For the text-containing cell, return its midpoint in (X, Y) coordinate format. 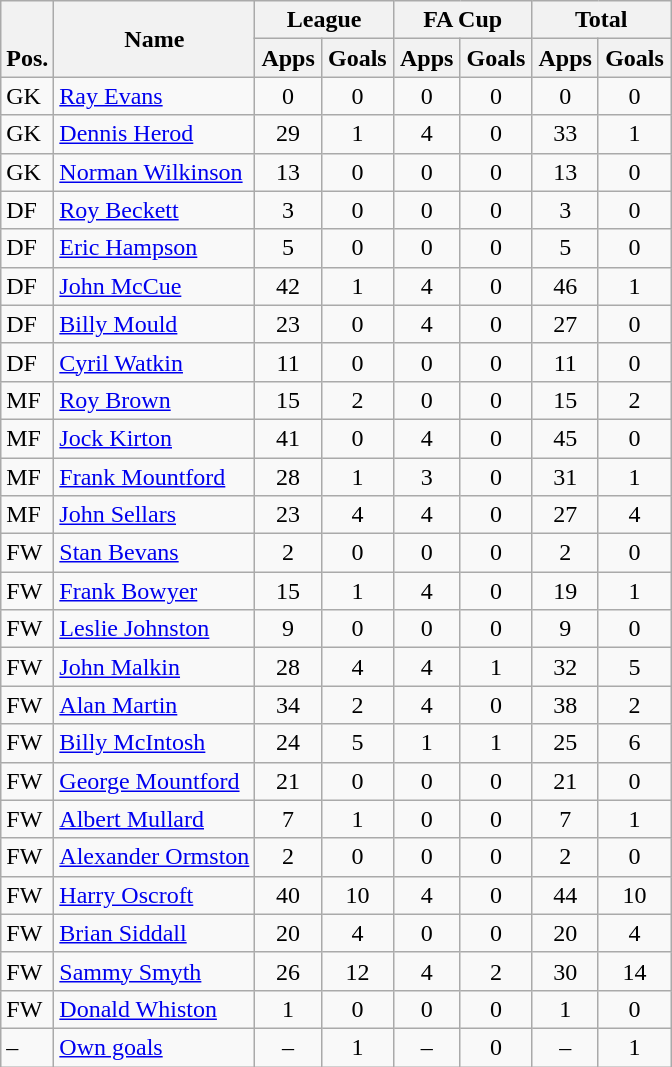
Total (602, 20)
John Sellars (154, 515)
30 (566, 971)
42 (288, 286)
32 (566, 667)
41 (288, 438)
John McCue (154, 286)
League (324, 20)
Albert Mullard (154, 819)
Alexander Ormston (154, 857)
33 (566, 134)
26 (288, 971)
Cyril Watkin (154, 362)
Billy Mould (154, 324)
19 (566, 591)
Leslie Johnston (154, 629)
Pos. (28, 39)
Brian Siddall (154, 933)
Stan Bevans (154, 553)
Ray Evans (154, 96)
46 (566, 286)
Frank Mountford (154, 477)
Jock Kirton (154, 438)
Eric Hampson (154, 248)
45 (566, 438)
George Mountford (154, 781)
Billy McIntosh (154, 743)
Alan Martin (154, 705)
44 (566, 895)
31 (566, 477)
38 (566, 705)
6 (634, 743)
25 (566, 743)
14 (634, 971)
Roy Beckett (154, 210)
29 (288, 134)
Own goals (154, 1047)
Norman Wilkinson (154, 172)
John Malkin (154, 667)
12 (357, 971)
Harry Oscroft (154, 895)
FA Cup (462, 20)
Dennis Herod (154, 134)
Roy Brown (154, 400)
Donald Whiston (154, 1009)
Name (154, 39)
40 (288, 895)
24 (288, 743)
34 (288, 705)
Sammy Smyth (154, 971)
Frank Bowyer (154, 591)
